Scan for the cell matching the given text and deliver its [X, Y] coordinate at center. 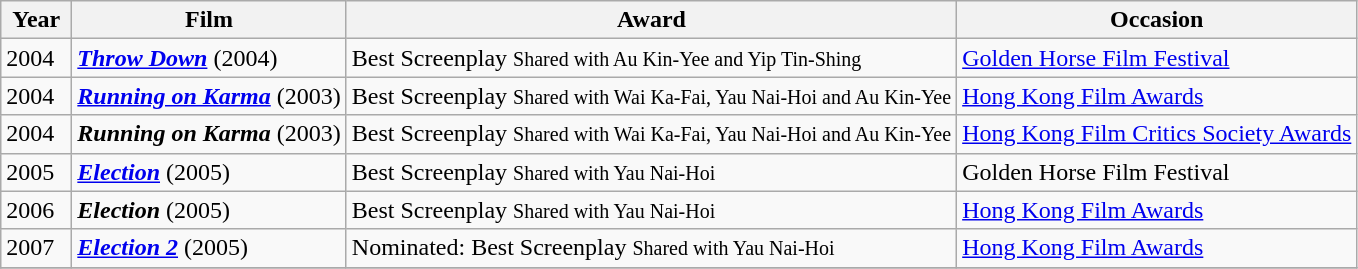
Election 2 (2005) [209, 248]
Nominated: Best Screenplay Shared with Yau Nai-Hoi [651, 248]
Best Screenplay Shared with Au Kin-Yee and Yip Tin-Shing [651, 58]
2007 [36, 248]
Hong Kong Film Critics Society Awards [1157, 134]
Film [209, 20]
Award [651, 20]
Occasion [1157, 20]
2005 [36, 172]
Throw Down (2004) [209, 58]
2006 [36, 210]
Year [36, 20]
